From the cell containing the given text, extract its center point as [X, Y] coordinate. 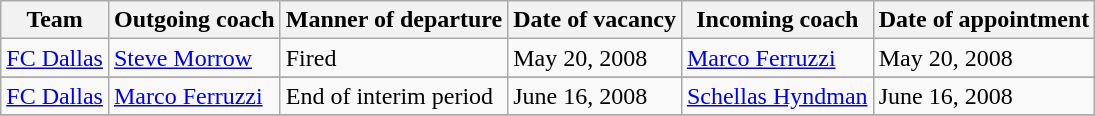
Incoming coach [777, 20]
Team [55, 20]
End of interim period [394, 96]
Steve Morrow [194, 58]
Fired [394, 58]
Schellas Hyndman [777, 96]
Manner of departure [394, 20]
Outgoing coach [194, 20]
Date of appointment [984, 20]
Date of vacancy [595, 20]
